Locate the cell with the specified text and output its [x, y] center coordinate. 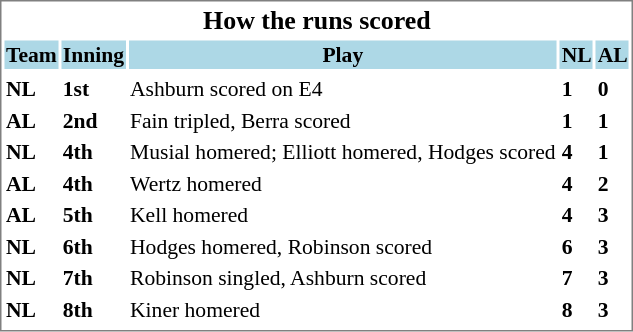
Musial homered; Elliott homered, Hodges scored [344, 152]
Kell homered [344, 215]
7 [576, 278]
How the runs scored [316, 20]
Fain tripled, Berra scored [344, 120]
1st [93, 89]
8th [93, 310]
6 [576, 246]
Team [31, 54]
2 [612, 184]
0 [612, 89]
Ashburn scored on E4 [344, 89]
Robinson singled, Ashburn scored [344, 278]
Wertz homered [344, 184]
Play [344, 54]
Inning [93, 54]
6th [93, 246]
2nd [93, 120]
8 [576, 310]
Kiner homered [344, 310]
7th [93, 278]
Hodges homered, Robinson scored [344, 246]
5th [93, 215]
